Return (X, Y) of the center of cell containing provided text 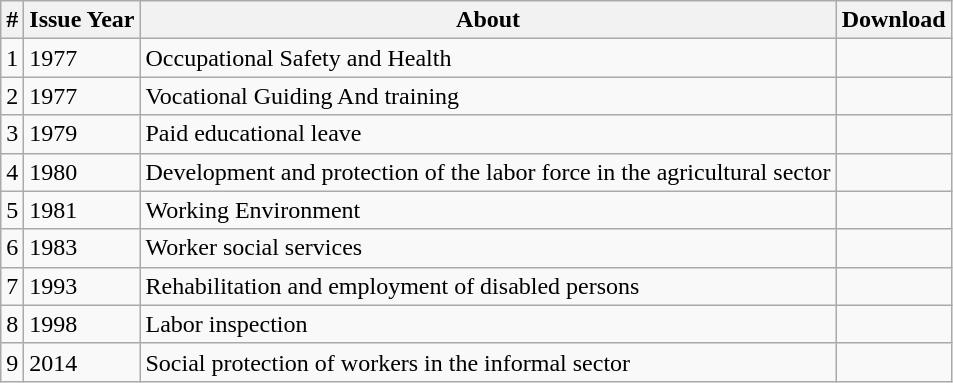
9 (12, 362)
Working Environment (488, 210)
4 (12, 172)
Development and protection of the labor force in the agricultural sector (488, 172)
Download (894, 20)
3 (12, 134)
Paid educational leave (488, 134)
Worker social services (488, 248)
1998 (82, 324)
Rehabilitation and employment of disabled persons (488, 286)
6 (12, 248)
8 (12, 324)
7 (12, 286)
Social protection of workers in the informal sector (488, 362)
Vocational Guiding And training (488, 96)
1 (12, 58)
1980 (82, 172)
About (488, 20)
1983 (82, 248)
Issue Year (82, 20)
2014 (82, 362)
5 (12, 210)
Labor inspection (488, 324)
1979 (82, 134)
1993 (82, 286)
Occupational Safety and Health (488, 58)
1981 (82, 210)
2 (12, 96)
# (12, 20)
